Find where the given text appears and provide that cell's center as [x, y] coordinate. 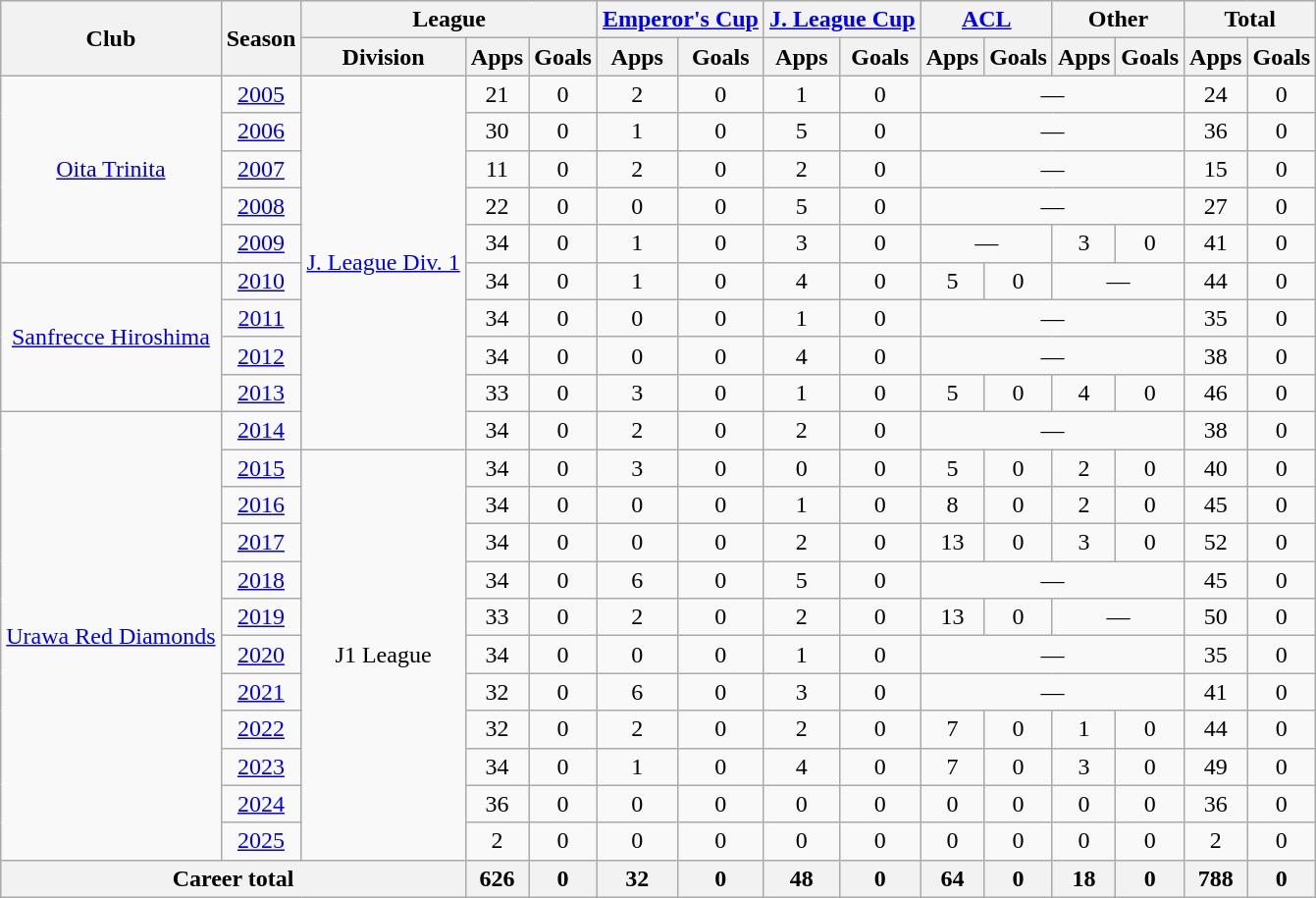
2006 [261, 132]
2008 [261, 206]
Career total [234, 878]
J1 League [383, 656]
46 [1216, 393]
48 [801, 878]
Emperor's Cup [680, 20]
27 [1216, 206]
2011 [261, 318]
Sanfrecce Hiroshima [111, 337]
2012 [261, 355]
Other [1118, 20]
League [449, 20]
22 [497, 206]
Division [383, 57]
64 [952, 878]
2005 [261, 94]
49 [1216, 766]
ACL [986, 20]
2010 [261, 281]
2024 [261, 804]
2020 [261, 655]
8 [952, 505]
Season [261, 38]
2015 [261, 468]
J. League Cup [842, 20]
15 [1216, 169]
30 [497, 132]
Oita Trinita [111, 169]
J. League Div. 1 [383, 263]
21 [497, 94]
11 [497, 169]
2022 [261, 729]
2019 [261, 617]
788 [1216, 878]
18 [1083, 878]
2009 [261, 243]
2017 [261, 543]
2025 [261, 841]
2007 [261, 169]
2023 [261, 766]
2018 [261, 580]
Club [111, 38]
Total [1250, 20]
24 [1216, 94]
52 [1216, 543]
Urawa Red Diamonds [111, 636]
2014 [261, 430]
626 [497, 878]
2016 [261, 505]
2013 [261, 393]
2021 [261, 692]
50 [1216, 617]
40 [1216, 468]
